Return the [x, y] coordinate for the center point of the cell that contains the specified text.  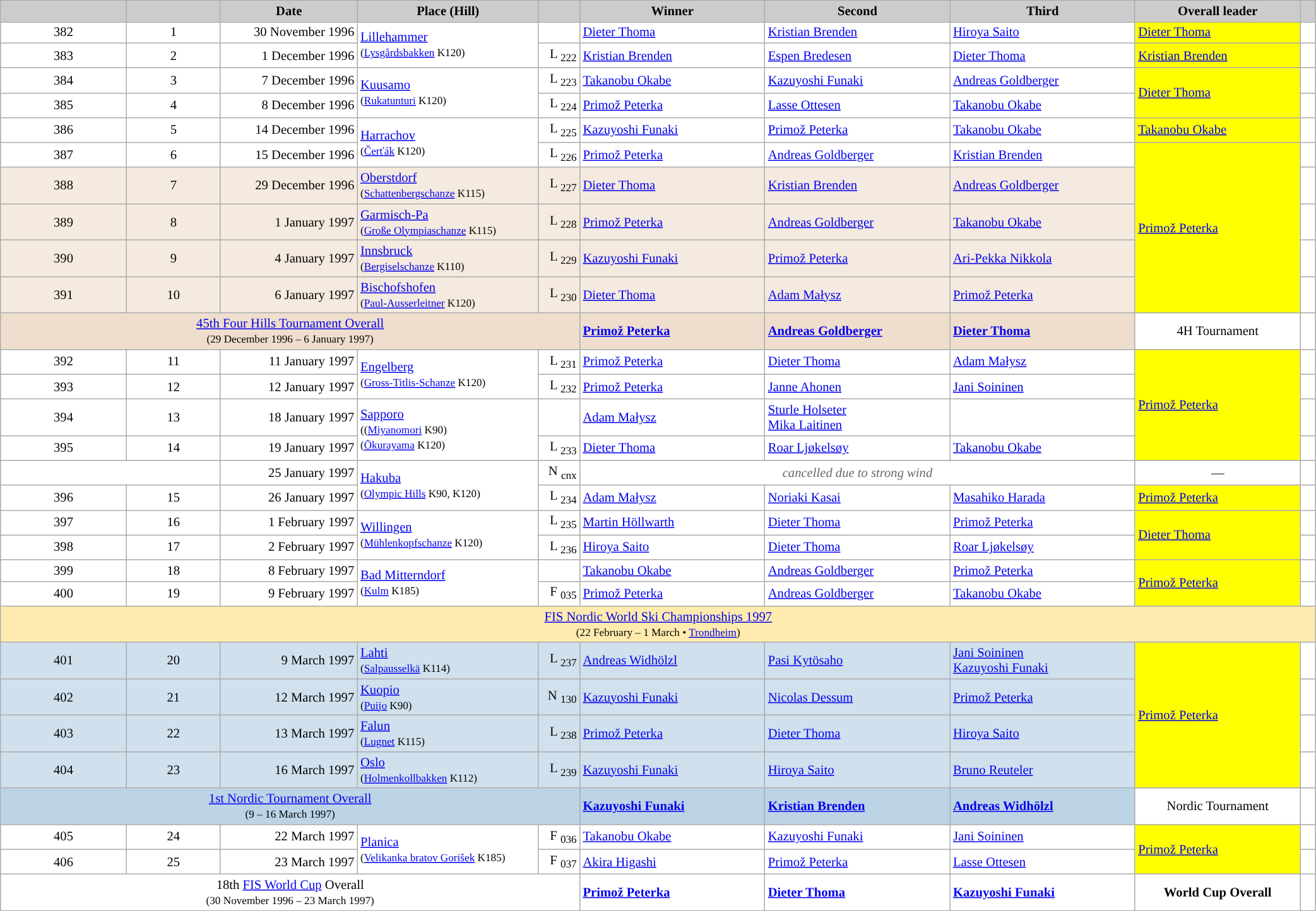
FIS Nordic World Ski Championships 1997(22 February – 1 March • Trondheim) [658, 624]
Planica(Velikanka bratov Gorišek K185) [448, 849]
25 January 1997 [289, 473]
L 231 [559, 362]
12 January 1997 [289, 386]
Oberstdorf(Schattenbergschanze K115) [448, 185]
Overall leader [1218, 11]
387 [64, 155]
15 December 1996 [289, 155]
5 [173, 130]
18 [173, 570]
— [1218, 473]
L 225 [559, 130]
23 [173, 770]
402 [64, 697]
12 March 1997 [289, 697]
397 [64, 522]
406 [64, 862]
24 [173, 837]
8 December 1996 [289, 105]
N 130 [559, 697]
395 [64, 448]
1 [173, 32]
Jani Soininen Kazuyoshi Funaki [1043, 661]
Lillehammer(Lysgårdsbakken K120) [448, 44]
Nordic Tournament [1218, 806]
L 223 [559, 79]
45th Four Hills Tournament Overall(29 December 1996 – 6 January 1997) [290, 331]
L 229 [559, 258]
7 December 1996 [289, 79]
Second [857, 11]
7 [173, 185]
20 [173, 661]
Akira Higashi [673, 862]
399 [64, 570]
403 [64, 733]
6 January 1997 [289, 295]
1 January 1997 [289, 222]
16 [173, 522]
L 230 [559, 295]
L 232 [559, 386]
Willingen(Mühlenkopfschanze K120) [448, 535]
383 [64, 56]
9 March 1997 [289, 661]
16 March 1997 [289, 770]
12 [173, 386]
8 February 1997 [289, 570]
13 [173, 417]
Bad Mitterndorf(Kulm K185) [448, 583]
6 [173, 155]
F 037 [559, 862]
L 224 [559, 105]
18 January 1997 [289, 417]
F 036 [559, 837]
388 [64, 185]
Espen Bredesen [857, 56]
23 March 1997 [289, 862]
385 [64, 105]
396 [64, 497]
World Cup Overall [1218, 892]
394 [64, 417]
4 [173, 105]
382 [64, 32]
393 [64, 386]
L 226 [559, 155]
405 [64, 837]
13 March 1997 [289, 733]
Innsbruck(Bergiselschanze K110) [448, 258]
22 [173, 733]
Sturle Holseter Mika Laitinen [857, 417]
L 239 [559, 770]
1st Nordic Tournament Overall(9 – 16 March 1997) [290, 806]
Garmisch-Pa(Große Olympiaschanze K115) [448, 222]
Oslo(Holmenkollbakken K112) [448, 770]
2 February 1997 [289, 548]
1 February 1997 [289, 522]
Nicolas Dessum [857, 697]
Lahti(Salpausselkä K114) [448, 661]
25 [173, 862]
Masahiko Harada [1043, 497]
Harrachov(Čerťák K120) [448, 143]
19 January 1997 [289, 448]
Kuopio(Puijo K90) [448, 697]
389 [64, 222]
21 [173, 697]
Engelberg(Gross-Titlis-Schanze K120) [448, 375]
19 [173, 593]
Third [1043, 11]
392 [64, 362]
F 035 [559, 593]
Bischofshofen(Paul-Ausserleitner K120) [448, 295]
L 238 [559, 733]
22 March 1997 [289, 837]
11 January 1997 [289, 362]
N cnx [559, 473]
Winner [673, 11]
18th FIS World Cup Overall(30 November 1996 – 23 March 1997) [290, 892]
4 January 1997 [289, 258]
10 [173, 295]
30 November 1996 [289, 32]
3 [173, 79]
L 237 [559, 661]
26 January 1997 [289, 497]
Date [289, 11]
Janne Ahonen [857, 386]
404 [64, 770]
Ari-Pekka Nikkola [1043, 258]
cancelled due to strong wind [858, 473]
17 [173, 548]
L 228 [559, 222]
2 [173, 56]
4H Tournament [1218, 331]
Place (Hill) [448, 11]
14 December 1996 [289, 130]
Pasi Kytösaho [857, 661]
9 [173, 258]
L 236 [559, 548]
15 [173, 497]
L 234 [559, 497]
Sapporo((Miyanomori K90)(Ōkurayama K120) [448, 429]
Falun(Lugnet K115) [448, 733]
391 [64, 295]
L 235 [559, 522]
11 [173, 362]
Bruno Reuteler [1043, 770]
398 [64, 548]
1 December 1996 [289, 56]
401 [64, 661]
400 [64, 593]
9 February 1997 [289, 593]
8 [173, 222]
29 December 1996 [289, 185]
Noriaki Kasai [857, 497]
390 [64, 258]
L 233 [559, 448]
Hakuba(Olympic Hills K90, K120) [448, 486]
14 [173, 448]
Kuusamo(Rukatunturi K120) [448, 92]
384 [64, 79]
L 222 [559, 56]
386 [64, 130]
L 227 [559, 185]
Martin Höllwarth [673, 522]
